Capture the cell that displays the provided text and extract its (X, Y) central coordinate. 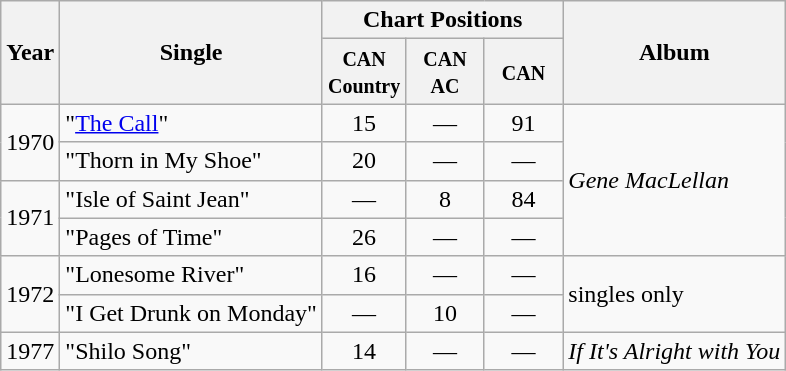
16 (364, 275)
15 (364, 123)
84 (524, 199)
CAN AC (446, 72)
CAN (524, 72)
If It's Alright with You (674, 351)
singles only (674, 294)
91 (524, 123)
"Thorn in My Shoe" (192, 161)
Chart Positions (442, 20)
8 (446, 199)
CAN Country (364, 72)
"I Get Drunk on Monday" (192, 313)
"Shilo Song" (192, 351)
"Lonesome River" (192, 275)
14 (364, 351)
"Isle of Saint Jean" (192, 199)
Year (30, 52)
1971 (30, 218)
1977 (30, 351)
"Pages of Time" (192, 237)
10 (446, 313)
26 (364, 237)
20 (364, 161)
Gene MacLellan (674, 180)
1972 (30, 294)
Album (674, 52)
1970 (30, 142)
Single (192, 52)
"The Call" (192, 123)
